Scan for the cell matching the given text and deliver its (x, y) coordinate at center. 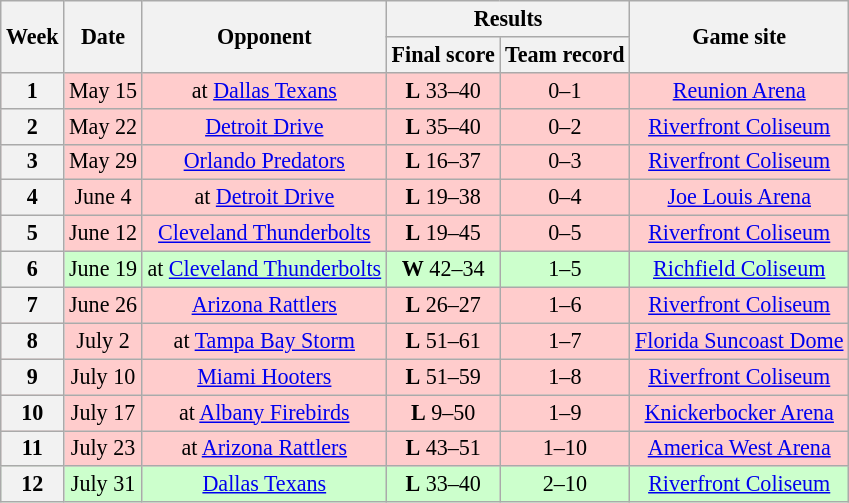
at Albany Firebirds (264, 412)
0–4 (565, 198)
Final score (443, 54)
at Arizona Rattlers (264, 448)
Knickerbocker Arena (740, 412)
Date (103, 36)
Cleveland Thunderbolts (264, 233)
0–2 (565, 126)
Orlando Predators (264, 162)
3 (32, 162)
L 43–51 (443, 448)
July 10 (103, 377)
2 (32, 126)
July 31 (103, 484)
6 (32, 269)
July 23 (103, 448)
June 19 (103, 269)
L 35–40 (443, 126)
1 (32, 90)
1–5 (565, 269)
L 51–59 (443, 377)
America West Arena (740, 448)
5 (32, 233)
0–5 (565, 233)
Week (32, 36)
1–7 (565, 341)
Opponent (264, 36)
8 (32, 341)
June 26 (103, 305)
July 17 (103, 412)
Results (508, 18)
Detroit Drive (264, 126)
7 (32, 305)
at Dallas Texans (264, 90)
Joe Louis Arena (740, 198)
2–10 (565, 484)
0–1 (565, 90)
L 51–61 (443, 341)
Miami Hooters (264, 377)
at Detroit Drive (264, 198)
1–9 (565, 412)
Dallas Texans (264, 484)
L 19–45 (443, 233)
Reunion Arena (740, 90)
12 (32, 484)
July 2 (103, 341)
L 19–38 (443, 198)
W 42–34 (443, 269)
0–3 (565, 162)
9 (32, 377)
1–8 (565, 377)
May 22 (103, 126)
L 26–27 (443, 305)
L 16–37 (443, 162)
Team record (565, 54)
May 15 (103, 90)
June 4 (103, 198)
at Cleveland Thunderbolts (264, 269)
Florida Suncoast Dome (740, 341)
L 9–50 (443, 412)
1–6 (565, 305)
10 (32, 412)
June 12 (103, 233)
Game site (740, 36)
11 (32, 448)
Richfield Coliseum (740, 269)
1–10 (565, 448)
May 29 (103, 162)
4 (32, 198)
at Tampa Bay Storm (264, 341)
Arizona Rattlers (264, 305)
